Extract the (x, y) coordinate from the center of the cell holding the provided text.  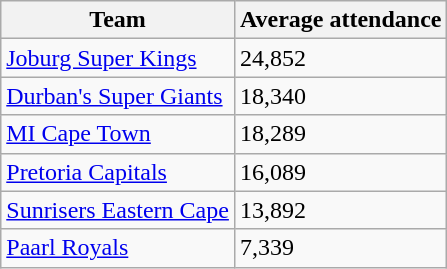
13,892 (340, 210)
18,340 (340, 96)
MI Cape Town (118, 134)
24,852 (340, 58)
7,339 (340, 248)
Durban's Super Giants (118, 96)
Team (118, 20)
Paarl Royals (118, 248)
Average attendance (340, 20)
Pretoria Capitals (118, 172)
Sunrisers Eastern Cape (118, 210)
Joburg Super Kings (118, 58)
18,289 (340, 134)
16,089 (340, 172)
